For the text-containing cell, return its midpoint in (x, y) coordinate format. 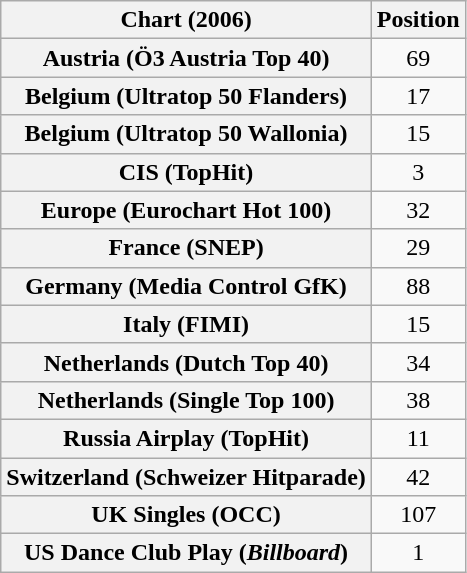
Austria (Ö3 Austria Top 40) (186, 58)
Italy (FIMI) (186, 324)
Switzerland (Schweizer Hitparade) (186, 477)
42 (418, 477)
29 (418, 248)
Netherlands (Dutch Top 40) (186, 362)
1 (418, 553)
11 (418, 438)
34 (418, 362)
Belgium (Ultratop 50 Flanders) (186, 96)
32 (418, 210)
Position (418, 20)
3 (418, 172)
UK Singles (OCC) (186, 515)
Europe (Eurochart Hot 100) (186, 210)
US Dance Club Play (Billboard) (186, 553)
Russia Airplay (TopHit) (186, 438)
CIS (TopHit) (186, 172)
107 (418, 515)
France (SNEP) (186, 248)
Belgium (Ultratop 50 Wallonia) (186, 134)
Netherlands (Single Top 100) (186, 400)
69 (418, 58)
17 (418, 96)
38 (418, 400)
Germany (Media Control GfK) (186, 286)
Chart (2006) (186, 20)
88 (418, 286)
